Identify which cell holds the provided text, then report its [x, y] central coordinate. 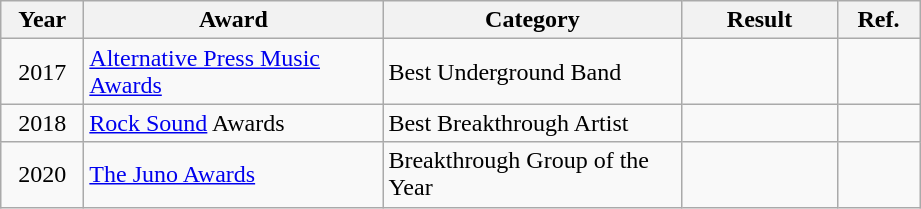
2020 [42, 174]
Best Underground Band [532, 72]
Year [42, 20]
Category [532, 20]
Breakthrough Group of the Year [532, 174]
Alternative Press Music Awards [234, 72]
2017 [42, 72]
Award [234, 20]
Rock Sound Awards [234, 123]
Best Breakthrough Artist [532, 123]
Result [760, 20]
Ref. [878, 20]
The Juno Awards [234, 174]
2018 [42, 123]
